Return the (X, Y) coordinate for the center point of the cell that contains the specified text.  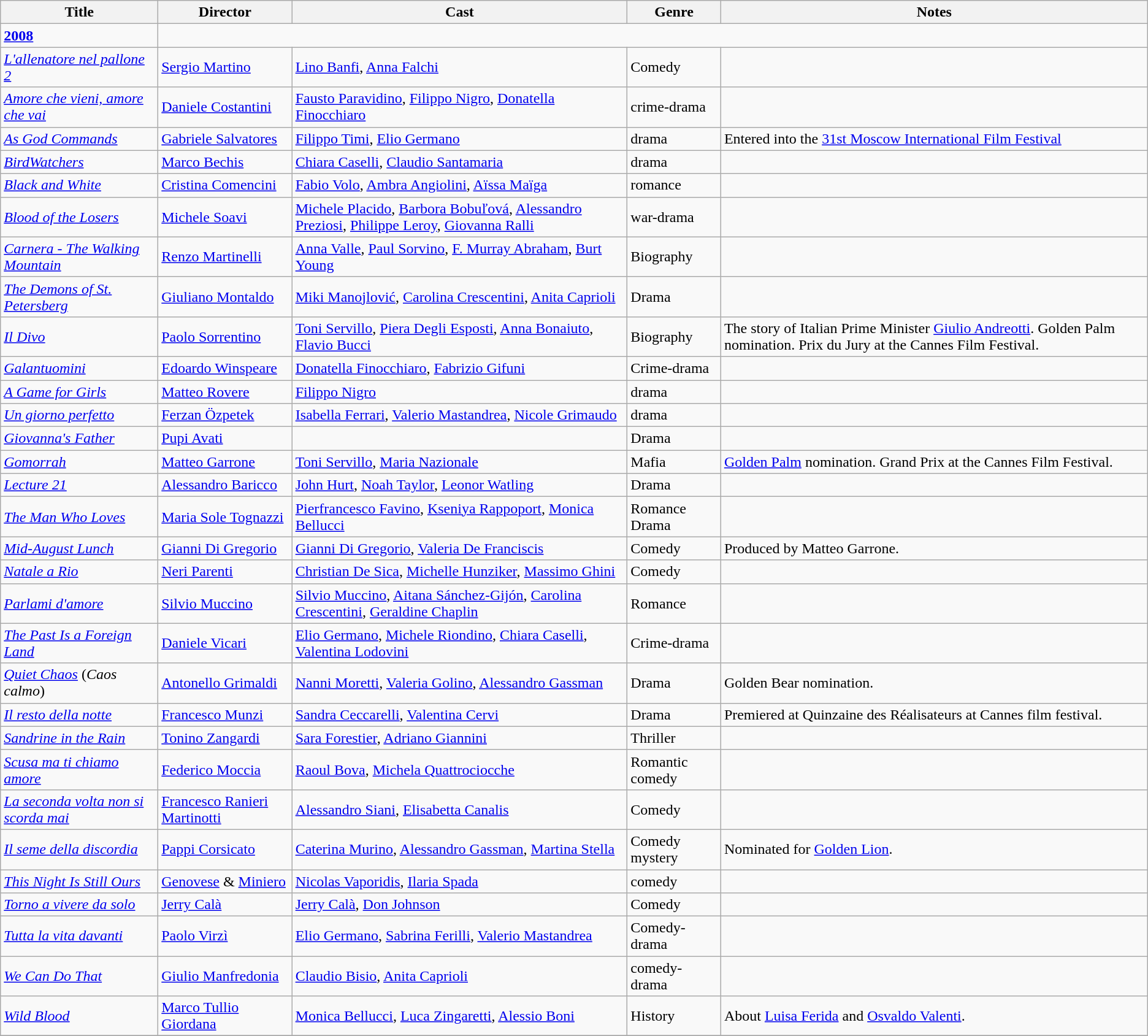
Pupi Avati (225, 439)
Jerry Calà, Don Johnson (460, 905)
BirdWatchers (80, 162)
Daniele Costantini (225, 107)
Donatella Finocchiaro, Fabrizio Gifuni (460, 368)
romance (675, 185)
Entered into the 31st Moscow International Film Festival (934, 139)
Sandra Ceccarelli, Valentina Cervi (460, 715)
Isabella Ferrari, Valerio Mastandrea, Nicole Grimaudo (460, 415)
Comedy mystery (675, 849)
Carnera - The Walking Mountain (80, 256)
Neri Parenti (225, 572)
Amore che vieni, amore che vai (80, 107)
Quiet Chaos (Caos calmo) (80, 683)
Parlami d'amore (80, 604)
Filippo Timi, Elio Germano (460, 139)
Michele Placido, Barbora Bobuľová, Alessandro Preziosi, Philippe Leroy, Giovanna Ralli (460, 217)
Elio Germano, Michele Riondino, Chiara Caselli, Valentina Lodovini (460, 643)
Sara Forestier, Adriano Giannini (460, 738)
Mafia (675, 462)
Antonello Grimaldi (225, 683)
Nanni Moretti, Valeria Golino, Alessandro Gassman (460, 683)
Genovese & Miniero (225, 881)
History (675, 1016)
The story of Italian Prime Minister Giulio Andreotti. Golden Palm nomination. Prix du Jury at the Cannes Film Festival. (934, 336)
Monica Bellucci, Luca Zingaretti, Alessio Boni (460, 1016)
Alessandro Siani, Elisabetta Canalis (460, 810)
Filippo Nigro (460, 392)
Paolo Sorrentino (225, 336)
Tonino Zangardi (225, 738)
Edoardo Winspeare (225, 368)
The Past Is a Foreign Land (80, 643)
Cristina Comencini (225, 185)
comedy-drama (675, 977)
Francesco Ranieri Martinotti (225, 810)
The Man Who Loves (80, 516)
Marco Bechis (225, 162)
Romance Drama (675, 516)
Giuliano Montaldo (225, 297)
Comedy-drama (675, 936)
Miki Manojlović, Carolina Crescentini, Anita Caprioli (460, 297)
Torno a vivere da solo (80, 905)
Lino Banfi, Anna Falchi (460, 67)
Pappi Corsicato (225, 849)
We Can Do That (80, 977)
Chiara Caselli, Claudio Santamaria (460, 162)
Silvio Muccino, Aitana Sánchez-Gijón, Carolina Crescentini, Geraldine Chaplin (460, 604)
Il seme della discordia (80, 849)
Alessandro Baricco (225, 485)
Giovanna's Father (80, 439)
Genre (675, 12)
The Demons of St. Petersberg (80, 297)
Renzo Martinelli (225, 256)
Ferzan Özpetek (225, 415)
Golden Bear nomination. (934, 683)
La seconda volta non si scorda mai (80, 810)
Pierfrancesco Favino, Kseniya Rappoport, Monica Bellucci (460, 516)
Title (80, 12)
Gomorrah (80, 462)
Mid-August Lunch (80, 548)
Premiered at Quinzaine des Réalisateurs at Cannes film festival. (934, 715)
Christian De Sica, Michelle Hunziker, Massimo Ghini (460, 572)
Fabio Volo, Ambra Angiolini, Aïssa Maïga (460, 185)
Gabriele Salvatores (225, 139)
Il resto della notte (80, 715)
Matteo Rovere (225, 392)
Paolo Virzì (225, 936)
Elio Germano, Sabrina Ferilli, Valerio Mastandrea (460, 936)
war-drama (675, 217)
This Night Is Still Ours (80, 881)
crime-drama (675, 107)
John Hurt, Noah Taylor, Leonor Watling (460, 485)
Giulio Manfredonia (225, 977)
comedy (675, 881)
Sandrine in the Rain (80, 738)
Wild Blood (80, 1016)
Maria Sole Tognazzi (225, 516)
Gianni Di Gregorio (225, 548)
Toni Servillo, Piera Degli Esposti, Anna Bonaiuto, Flavio Bucci (460, 336)
Golden Palm nomination. Grand Prix at the Cannes Film Festival. (934, 462)
Daniele Vicari (225, 643)
Gianni Di Gregorio, Valeria De Franciscis (460, 548)
Black and White (80, 185)
Toni Servillo, Maria Nazionale (460, 462)
Federico Moccia (225, 769)
Notes (934, 12)
Romantic comedy (675, 769)
Blood of the Losers (80, 217)
L'allenatore nel pallone 2 (80, 67)
A Game for Girls (80, 392)
Tutta la vita davanti (80, 936)
Thriller (675, 738)
Cast (460, 12)
Nominated for Golden Lion. (934, 849)
Francesco Munzi (225, 715)
Nicolas Vaporidis, Ilaria Spada (460, 881)
Jerry Calà (225, 905)
Lecture 21 (80, 485)
Anna Valle, Paul Sorvino, F. Murray Abraham, Burt Young (460, 256)
Sergio Martino (225, 67)
About Luisa Ferida and Osvaldo Valenti. (934, 1016)
Il Divo (80, 336)
Scusa ma ti chiamo amore (80, 769)
Michele Soavi (225, 217)
As God Commands (80, 139)
Director (225, 12)
2008 (80, 36)
Fausto Paravidino, Filippo Nigro, Donatella Finocchiaro (460, 107)
Matteo Garrone (225, 462)
Raoul Bova, Michela Quattrociocche (460, 769)
Marco Tullio Giordana (225, 1016)
Romance (675, 604)
Produced by Matteo Garrone. (934, 548)
Claudio Bisio, Anita Caprioli (460, 977)
Natale a Rio (80, 572)
Silvio Muccino (225, 604)
Caterina Murino, Alessandro Gassman, Martina Stella (460, 849)
Un giorno perfetto (80, 415)
Galantuomini (80, 368)
